Pinpoint the cell where the given text exists, returning its (X, Y) midpoint coordinate. 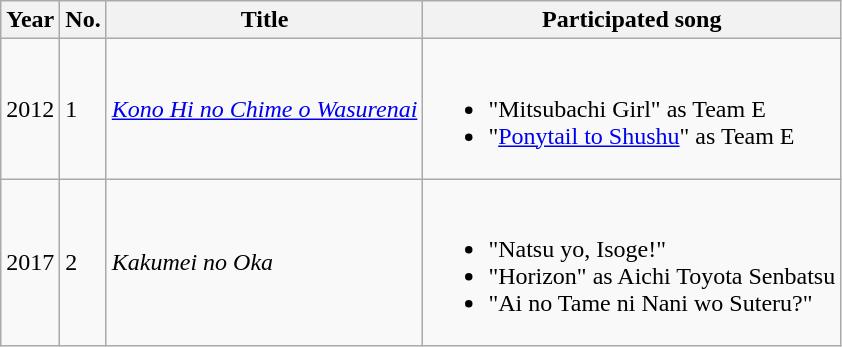
2017 (30, 262)
"Natsu yo, Isoge!""Horizon" as Aichi Toyota Senbatsu"Ai no Tame ni Nani wo Suteru?" (632, 262)
Kakumei no Oka (264, 262)
2 (83, 262)
2012 (30, 109)
Title (264, 20)
"Mitsubachi Girl" as Team E"Ponytail to Shushu" as Team E (632, 109)
Year (30, 20)
No. (83, 20)
1 (83, 109)
Participated song (632, 20)
Kono Hi no Chime o Wasurenai (264, 109)
